Return [X, Y] of the center of cell containing provided text 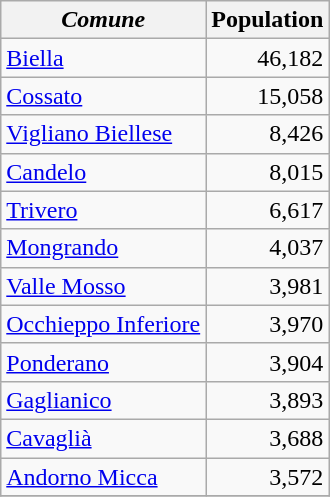
3,893 [268, 400]
3,572 [268, 477]
46,182 [268, 58]
Andorno Micca [104, 477]
3,970 [268, 324]
Cossato [104, 96]
Vigliano Biellese [104, 134]
Occhieppo Inferiore [104, 324]
Comune [104, 20]
Biella [104, 58]
Cavaglià [104, 438]
8,015 [268, 172]
Gaglianico [104, 400]
3,981 [268, 286]
Candelo [104, 172]
4,037 [268, 248]
Population [268, 20]
15,058 [268, 96]
Ponderano [104, 362]
8,426 [268, 134]
3,904 [268, 362]
Trivero [104, 210]
Mongrando [104, 248]
3,688 [268, 438]
Valle Mosso [104, 286]
6,617 [268, 210]
